Extract the (x, y) coordinate from the center of the cell holding the provided text.  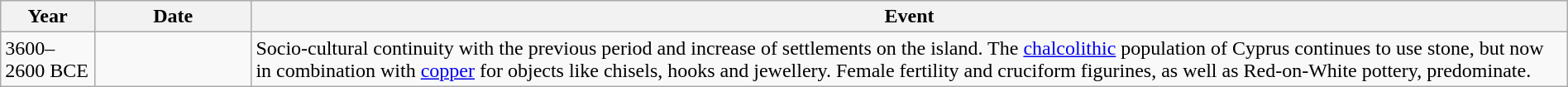
Date (172, 17)
Event (910, 17)
3600–2600 BCE (48, 60)
Year (48, 17)
